Locate the cell with the specified text and output its (X, Y) center coordinate. 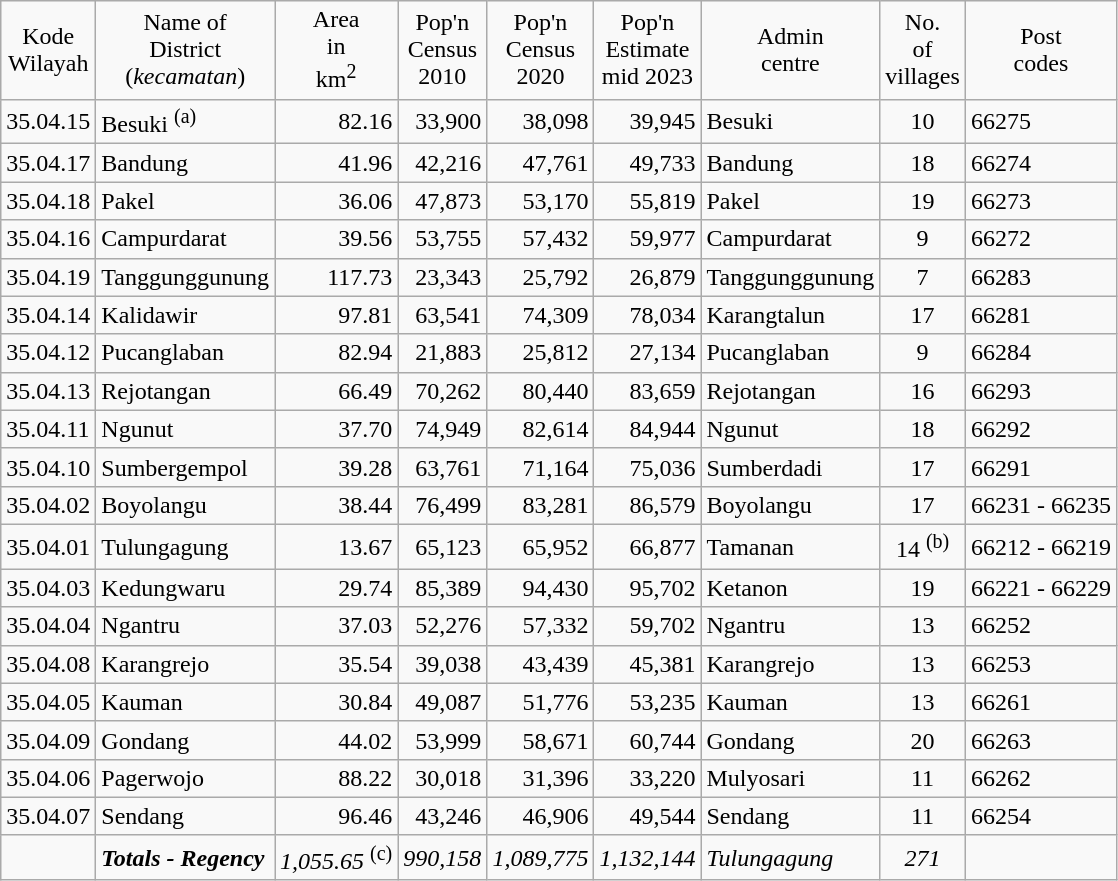
31,396 (540, 778)
Pagerwojo (186, 778)
66283 (1040, 277)
49,544 (648, 816)
82,614 (540, 429)
30,018 (442, 778)
57,332 (540, 626)
63,761 (442, 467)
94,430 (540, 588)
35.54 (336, 664)
Name ofDistrict(kecamatan) (186, 50)
65,952 (540, 546)
95,702 (648, 588)
990,158 (442, 858)
82.94 (336, 353)
52,276 (442, 626)
75,036 (648, 467)
35.04.13 (48, 391)
51,776 (540, 702)
Kedungwaru (186, 588)
33,900 (442, 122)
46,906 (540, 816)
16 (923, 391)
35.04.19 (48, 277)
65,123 (442, 546)
Pop'nCensus2010 (442, 50)
85,389 (442, 588)
1,055.65 (c) (336, 858)
60,744 (648, 740)
37.03 (336, 626)
49,733 (648, 163)
86,579 (648, 505)
29.74 (336, 588)
66275 (1040, 122)
35.04.08 (48, 664)
21,883 (442, 353)
Tamanan (790, 546)
66281 (1040, 315)
71,164 (540, 467)
82.16 (336, 122)
Sumberdadi (790, 467)
44.02 (336, 740)
49,087 (442, 702)
Admincentre (790, 50)
35.04.02 (48, 505)
39.28 (336, 467)
Karangtalun (790, 315)
35.04.01 (48, 546)
53,999 (442, 740)
83,659 (648, 391)
53,235 (648, 702)
80,440 (540, 391)
66274 (1040, 163)
35.04.11 (48, 429)
66262 (1040, 778)
37.70 (336, 429)
Area in km2 (336, 50)
35.04.14 (48, 315)
74,309 (540, 315)
35.04.15 (48, 122)
66254 (1040, 816)
63,541 (442, 315)
35.04.10 (48, 467)
13.67 (336, 546)
45,381 (648, 664)
66284 (1040, 353)
27,134 (648, 353)
66252 (1040, 626)
1,089,775 (540, 858)
66253 (1040, 664)
41.96 (336, 163)
1,132,144 (648, 858)
66261 (1040, 702)
53,755 (442, 239)
25,792 (540, 277)
74,949 (442, 429)
23,343 (442, 277)
35.04.05 (48, 702)
Pop'nCensus2020 (540, 50)
38,098 (540, 122)
Mulyosari (790, 778)
83,281 (540, 505)
Postcodes (1040, 50)
35.04.18 (48, 201)
35.04.07 (48, 816)
35.04.17 (48, 163)
Kalidawir (186, 315)
271 (923, 858)
35.04.12 (48, 353)
47,761 (540, 163)
Totals - Regency (186, 858)
78,034 (648, 315)
38.44 (336, 505)
53,170 (540, 201)
57,432 (540, 239)
66,877 (648, 546)
No. ofvillages (923, 50)
39,038 (442, 664)
97.81 (336, 315)
66231 - 66235 (1040, 505)
117.73 (336, 277)
55,819 (648, 201)
Besuki (a) (186, 122)
47,873 (442, 201)
Pop'nEstimatemid 2023 (648, 50)
66.49 (336, 391)
42,216 (442, 163)
39,945 (648, 122)
59,702 (648, 626)
88.22 (336, 778)
96.46 (336, 816)
Besuki (790, 122)
58,671 (540, 740)
35.04.09 (48, 740)
35.04.16 (48, 239)
66292 (1040, 429)
66273 (1040, 201)
66263 (1040, 740)
76,499 (442, 505)
43,439 (540, 664)
35.04.04 (48, 626)
66293 (1040, 391)
66272 (1040, 239)
36.06 (336, 201)
Ketanon (790, 588)
39.56 (336, 239)
59,977 (648, 239)
25,812 (540, 353)
7 (923, 277)
14 (b) (923, 546)
66291 (1040, 467)
70,262 (442, 391)
Sumbergempol (186, 467)
20 (923, 740)
35.04.03 (48, 588)
66221 - 66229 (1040, 588)
33,220 (648, 778)
30.84 (336, 702)
Kode Wilayah (48, 50)
26,879 (648, 277)
43,246 (442, 816)
84,944 (648, 429)
35.04.06 (48, 778)
66212 - 66219 (1040, 546)
10 (923, 122)
